Return the [x, y] coordinate for the center point of the cell that contains the specified text.  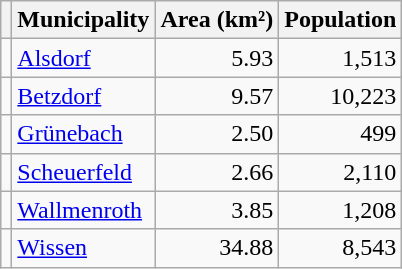
2,110 [340, 172]
499 [340, 134]
Scheuerfeld [84, 172]
10,223 [340, 96]
Wallmenroth [84, 210]
2.50 [217, 134]
8,543 [340, 248]
Municipality [84, 20]
9.57 [217, 96]
Betzdorf [84, 96]
1,513 [340, 58]
34.88 [217, 248]
Grünebach [84, 134]
5.93 [217, 58]
Population [340, 20]
2.66 [217, 172]
Area (km²) [217, 20]
1,208 [340, 210]
Wissen [84, 248]
3.85 [217, 210]
Alsdorf [84, 58]
